Extract the [x, y] coordinate from the center of the cell holding the provided text.  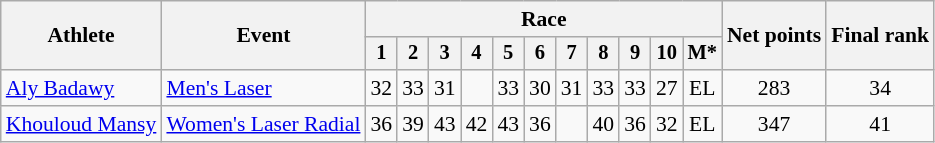
41 [880, 124]
34 [880, 88]
Final rank [880, 36]
283 [774, 88]
6 [540, 54]
Khouloud Mansy [82, 124]
Aly Badawy [82, 88]
5 [508, 54]
1 [381, 54]
2 [413, 54]
Athlete [82, 36]
8 [603, 54]
Race [543, 19]
27 [667, 88]
347 [774, 124]
Men's Laser [263, 88]
9 [635, 54]
3 [445, 54]
39 [413, 124]
Women's Laser Radial [263, 124]
40 [603, 124]
10 [667, 54]
4 [477, 54]
M* [702, 54]
Event [263, 36]
30 [540, 88]
7 [572, 54]
42 [477, 124]
Net points [774, 36]
